Determine the [x, y] coordinate at the center of the cell enclosing the given text.  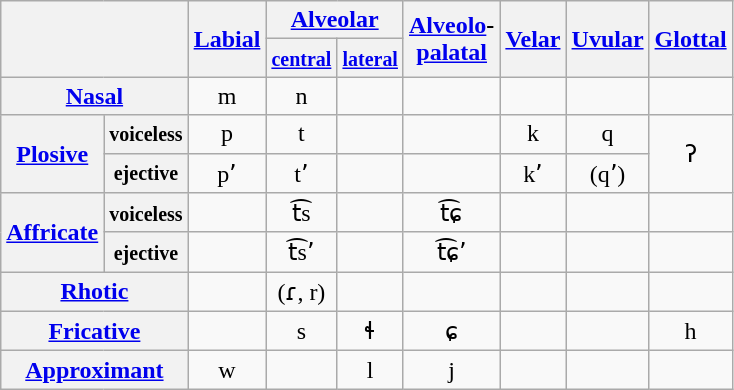
Rhotic [94, 292]
Uvular [608, 39]
t͡sʼ [302, 252]
p [227, 134]
h [690, 331]
kʼ [533, 173]
n [302, 96]
pʼ [227, 173]
ɕ [451, 331]
tʼ [302, 173]
(ɾ, r) [302, 292]
ʔ [690, 154]
k [533, 134]
Approximant [94, 370]
Fricative [94, 331]
Nasal [94, 96]
Glottal [690, 39]
Alveolo-palatal [451, 39]
(qʼ) [608, 173]
s [302, 331]
q [608, 134]
Alveolar [335, 20]
t [302, 134]
Affricate [52, 232]
Velar [533, 39]
Labial [227, 39]
Plosive [52, 154]
l [370, 370]
lateral [370, 58]
m [227, 96]
w [227, 370]
t͡ɕʼ [451, 252]
t͡ɕ [451, 213]
j [451, 370]
central [302, 58]
ɬ [370, 331]
t͡s [302, 213]
